Pinpoint the cell where the given text exists, returning its [X, Y] midpoint coordinate. 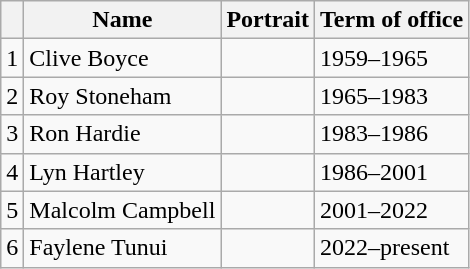
5 [12, 210]
Malcolm Campbell [122, 210]
1965–1983 [392, 96]
Portrait [268, 20]
Faylene Tunui [122, 248]
2022–present [392, 248]
1959–1965 [392, 58]
Roy Stoneham [122, 96]
4 [12, 172]
1 [12, 58]
2 [12, 96]
6 [12, 248]
Clive Boyce [122, 58]
Ron Hardie [122, 134]
Term of office [392, 20]
1983–1986 [392, 134]
2001–2022 [392, 210]
Lyn Hartley [122, 172]
Name [122, 20]
3 [12, 134]
1986–2001 [392, 172]
